Return the (x, y) coordinate for the center point of the cell that contains the specified text.  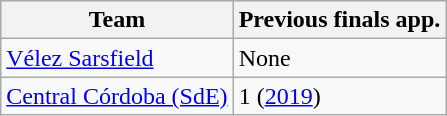
Vélez Sarsfield (117, 58)
None (340, 58)
1 (2019) (340, 96)
Previous finals app. (340, 20)
Central Córdoba (SdE) (117, 96)
Team (117, 20)
